Output the (X, Y) coordinate of the center of the cell containing the given text.  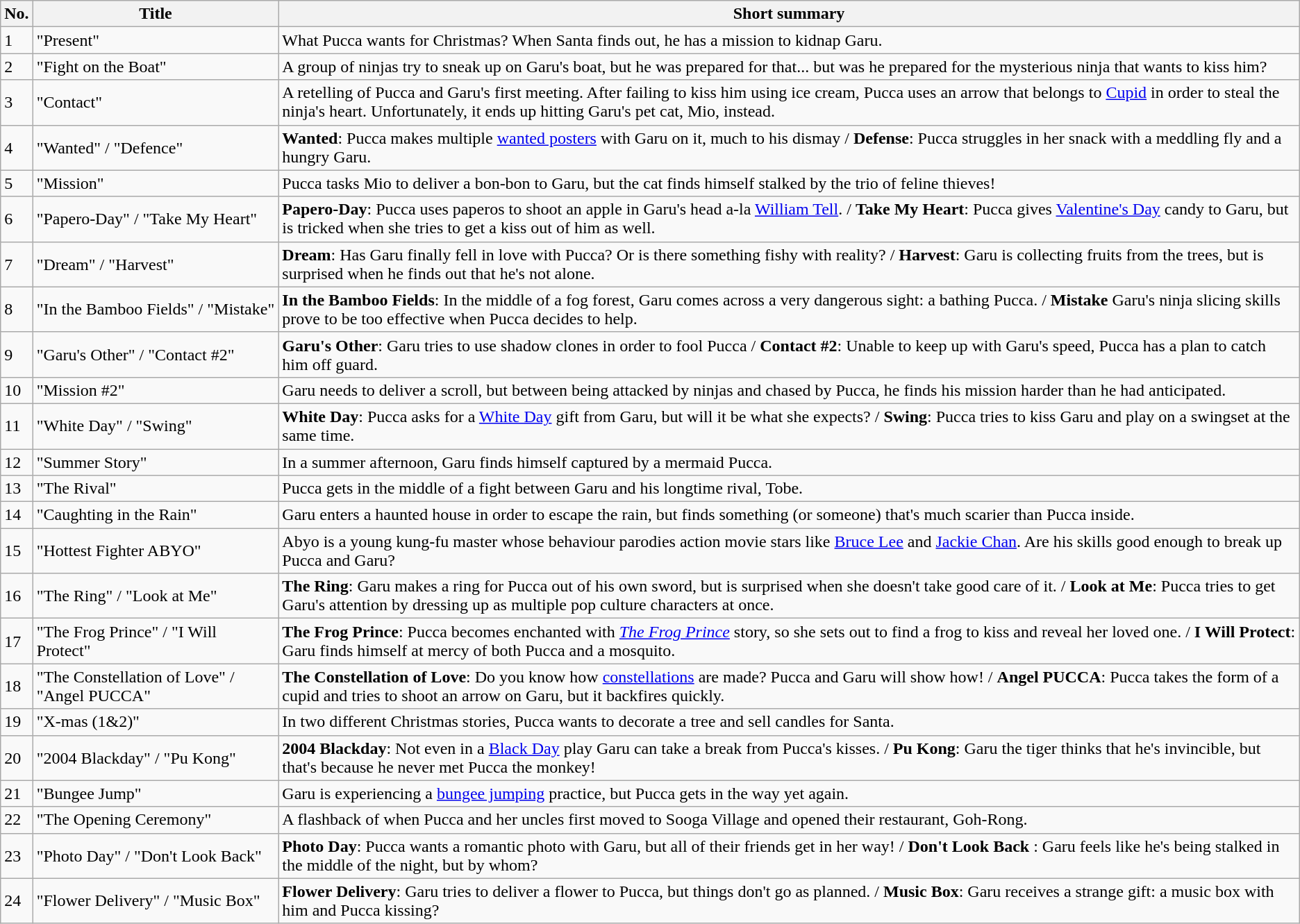
"Wanted" / "Defence" (156, 147)
14 (17, 515)
"The Opening Ceremony" (156, 820)
"The Constellation of Love" / "Angel PUCCA" (156, 686)
"Caughting in the Rain" (156, 515)
Short summary (789, 14)
21 (17, 793)
19 (17, 722)
9 (17, 354)
"The Rival" (156, 489)
5 (17, 183)
8 (17, 310)
15 (17, 551)
Title (156, 14)
11 (17, 426)
Garu enters a haunted house in order to escape the rain, but finds something (or someone) that's much scarier than Pucca inside. (789, 515)
22 (17, 820)
A flashback of when Pucca and her uncles first moved to Sooga Village and opened their restaurant, Goh-Rong. (789, 820)
"Mission" (156, 183)
"In the Bamboo Fields" / "Mistake" (156, 310)
"2004 Blackday" / "Pu Kong" (156, 758)
16 (17, 596)
"Mission #2" (156, 390)
Garu needs to deliver a scroll, but between being attacked by ninjas and chased by Pucca, he finds his mission harder than he had anticipated. (789, 390)
"The Frog Prince" / "I Will Protect" (156, 641)
17 (17, 641)
"Hottest Fighter ABYO" (156, 551)
"Present" (156, 40)
24 (17, 901)
13 (17, 489)
1 (17, 40)
In two different Christmas stories, Pucca wants to decorate a tree and sell candles for Santa. (789, 722)
"Bungee Jump" (156, 793)
"Dream" / "Harvest" (156, 264)
10 (17, 390)
"Contact" (156, 103)
"X-mas (1&2)" (156, 722)
Pucca tasks Mio to deliver a bon-bon to Garu, but the cat finds himself stalked by the trio of feline thieves! (789, 183)
"White Day" / "Swing" (156, 426)
3 (17, 103)
7 (17, 264)
"Garu's Other" / "Contact #2" (156, 354)
"The Ring" / "Look at Me" (156, 596)
No. (17, 14)
4 (17, 147)
"Papero-Day" / "Take My Heart" (156, 219)
23 (17, 855)
"Photo Day" / "Don't Look Back" (156, 855)
What Pucca wants for Christmas? When Santa finds out, he has a mission to kidnap Garu. (789, 40)
"Fight on the Boat" (156, 67)
Pucca gets in the middle of a fight between Garu and his longtime rival, Tobe. (789, 489)
18 (17, 686)
12 (17, 462)
"Summer Story" (156, 462)
6 (17, 219)
Garu is experiencing a bungee jumping practice, but Pucca gets in the way yet again. (789, 793)
In a summer afternoon, Garu finds himself captured by a mermaid Pucca. (789, 462)
"Flower Delivery" / "Music Box" (156, 901)
2 (17, 67)
20 (17, 758)
